Provide the [X, Y] coordinate of the cell's center where the given text is located.  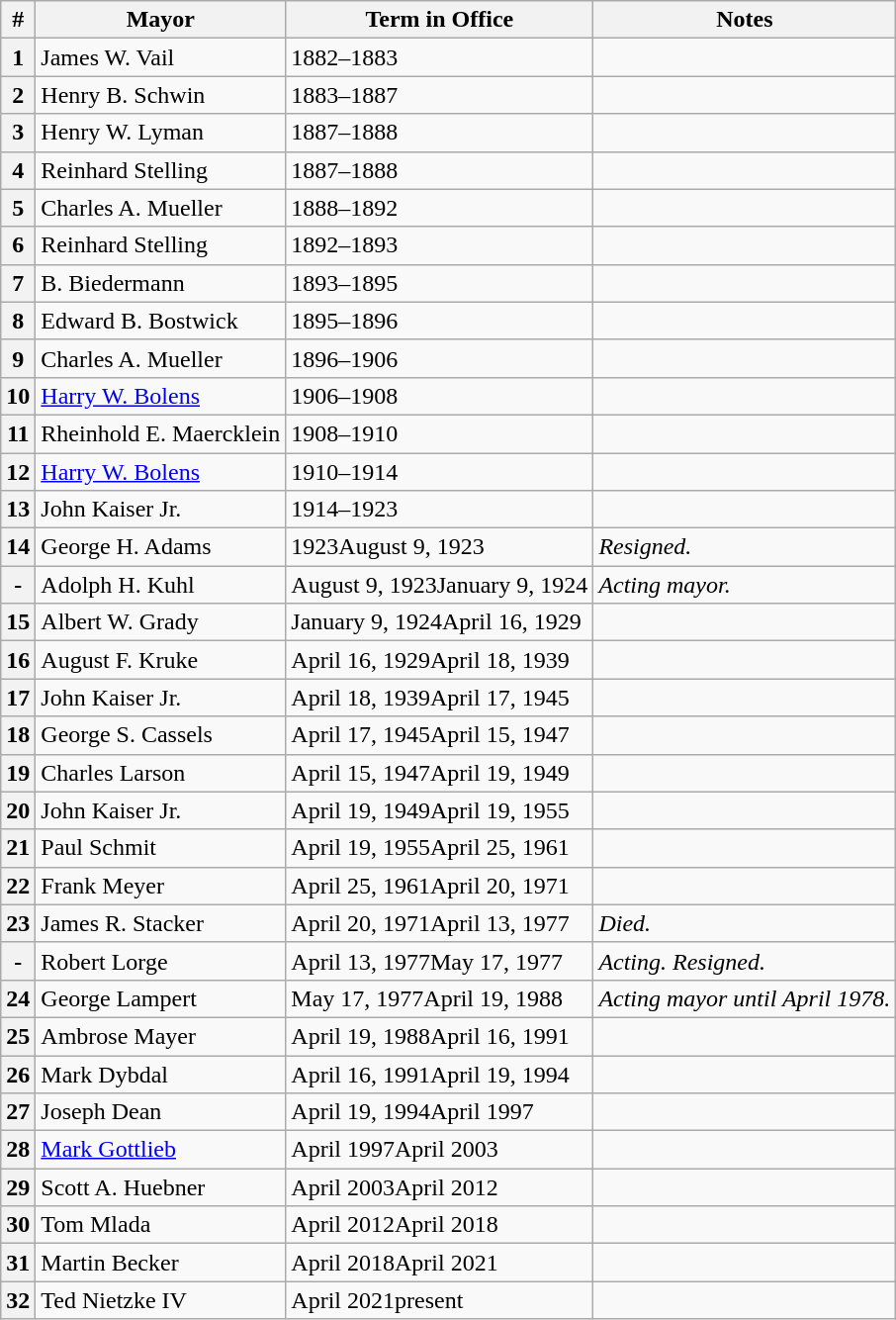
Term in Office [439, 20]
31 [18, 1263]
April 2018April 2021 [439, 1263]
13 [18, 510]
August F. Kruke [160, 660]
April 2003April 2012 [439, 1187]
James W. Vail [160, 57]
April 1997April 2003 [439, 1150]
Acting mayor until April 1978. [745, 998]
May 17, 1977April 19, 1988 [439, 998]
Martin Becker [160, 1263]
1923August 9, 1923 [439, 547]
# [18, 20]
August 9, 1923January 9, 1924 [439, 585]
20 [18, 810]
Rheinhold E. Maercklein [160, 433]
Edward B. Bostwick [160, 321]
24 [18, 998]
8 [18, 321]
April 18, 1939April 17, 1945 [439, 698]
23 [18, 923]
4 [18, 170]
1908–1910 [439, 433]
George Lampert [160, 998]
Scott A. Huebner [160, 1187]
April 16, 1991April 19, 1994 [439, 1074]
April 13, 1977May 17, 1977 [439, 961]
Acting mayor. [745, 585]
Resigned. [745, 547]
28 [18, 1150]
Frank Meyer [160, 886]
January 9, 1924April 16, 1929 [439, 622]
Henry W. Lyman [160, 133]
1882–1883 [439, 57]
16 [18, 660]
Robert Lorge [160, 961]
5 [18, 208]
Acting. Resigned. [745, 961]
Notes [745, 20]
April 19, 1949April 19, 1955 [439, 810]
Died. [745, 923]
B. Biedermann [160, 283]
Paul Schmit [160, 848]
Mark Dybdal [160, 1074]
10 [18, 396]
April 19, 1988April 16, 1991 [439, 1036]
1892–1893 [439, 245]
George S. Cassels [160, 735]
27 [18, 1112]
Albert W. Grady [160, 622]
6 [18, 245]
James R. Stacker [160, 923]
April 2012April 2018 [439, 1225]
April 16, 1929April 18, 1939 [439, 660]
April 17, 1945April 15, 1947 [439, 735]
1895–1896 [439, 321]
17 [18, 698]
29 [18, 1187]
Mayor [160, 20]
Ambrose Mayer [160, 1036]
April 20, 1971April 13, 1977 [439, 923]
1893–1895 [439, 283]
7 [18, 283]
April 19, 1955April 25, 1961 [439, 848]
Joseph Dean [160, 1112]
Adolph H. Kuhl [160, 585]
1883–1887 [439, 95]
11 [18, 433]
Ted Nietzke IV [160, 1300]
2 [18, 95]
9 [18, 358]
18 [18, 735]
1910–1914 [439, 472]
19 [18, 773]
1914–1923 [439, 510]
1 [18, 57]
Charles Larson [160, 773]
14 [18, 547]
1896–1906 [439, 358]
26 [18, 1074]
30 [18, 1225]
3 [18, 133]
21 [18, 848]
April 19, 1994April 1997 [439, 1112]
15 [18, 622]
12 [18, 472]
George H. Adams [160, 547]
April 25, 1961April 20, 1971 [439, 886]
Henry B. Schwin [160, 95]
April 15, 1947April 19, 1949 [439, 773]
32 [18, 1300]
1906–1908 [439, 396]
Mark Gottlieb [160, 1150]
April 2021present [439, 1300]
Tom Mlada [160, 1225]
22 [18, 886]
25 [18, 1036]
1888–1892 [439, 208]
